Return the [x, y] coordinate for the center point of the cell that contains the specified text.  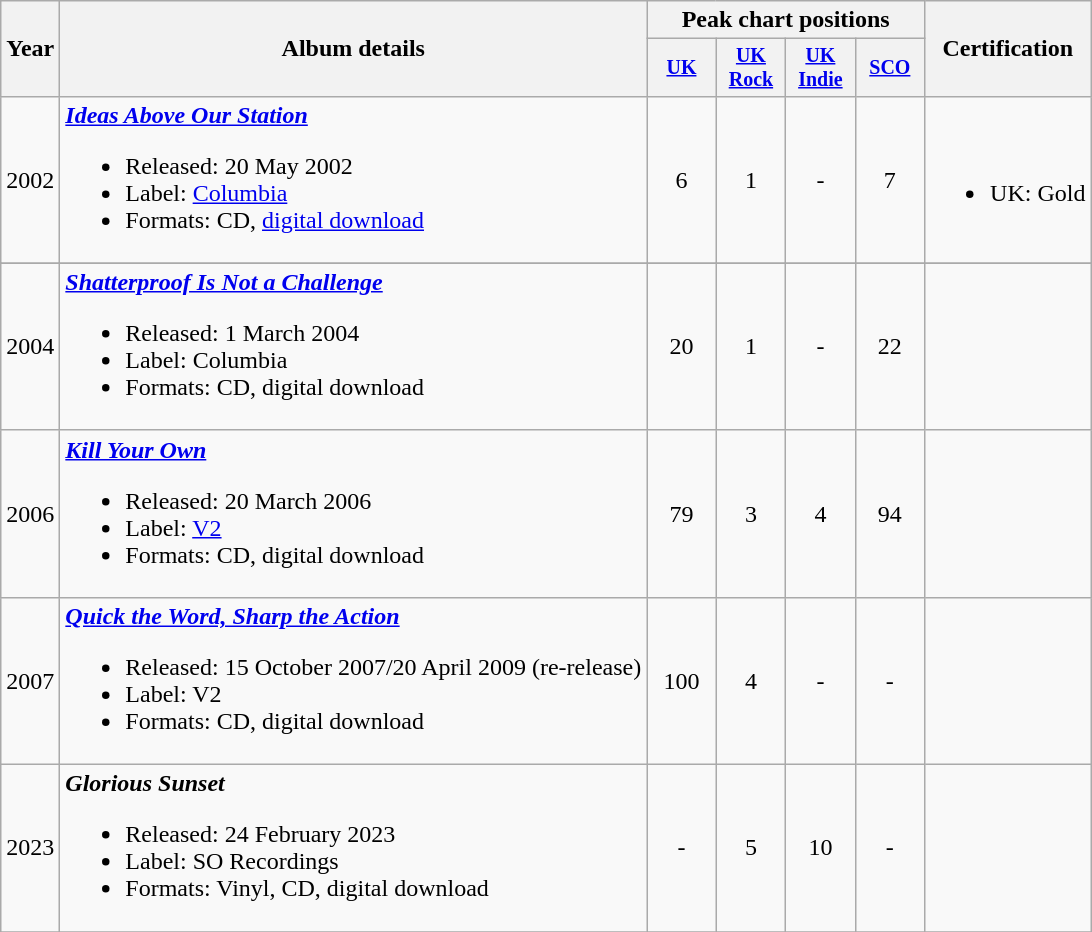
79 [682, 514]
6 [682, 180]
Glorious SunsetReleased: 24 February 2023Label: SO RecordingsFormats: Vinyl, CD, digital download [354, 848]
Certification [1008, 49]
Kill Your OwnReleased: 20 March 2006Label: V2Formats: CD, digital download [354, 514]
5 [750, 848]
2007 [30, 680]
Year [30, 49]
2004 [30, 346]
2002 [30, 180]
Shatterproof Is Not a ChallengeReleased: 1 March 2004Label: ColumbiaFormats: CD, digital download [354, 346]
94 [890, 514]
2023 [30, 848]
7 [890, 180]
100 [682, 680]
2006 [30, 514]
UK: Gold [1008, 180]
3 [750, 514]
Album details [354, 49]
SCO [890, 68]
UK Indie [820, 68]
UK [682, 68]
Quick the Word, Sharp the ActionReleased: 15 October 2007/20 April 2009 (re-release)Label: V2Formats: CD, digital download [354, 680]
22 [890, 346]
Peak chart positions [786, 20]
Ideas Above Our StationReleased: 20 May 2002Label: ColumbiaFormats: CD, digital download [354, 180]
20 [682, 346]
10 [820, 848]
UK Rock [750, 68]
